Return the [X, Y] coordinate for the center point of the cell that contains the specified text.  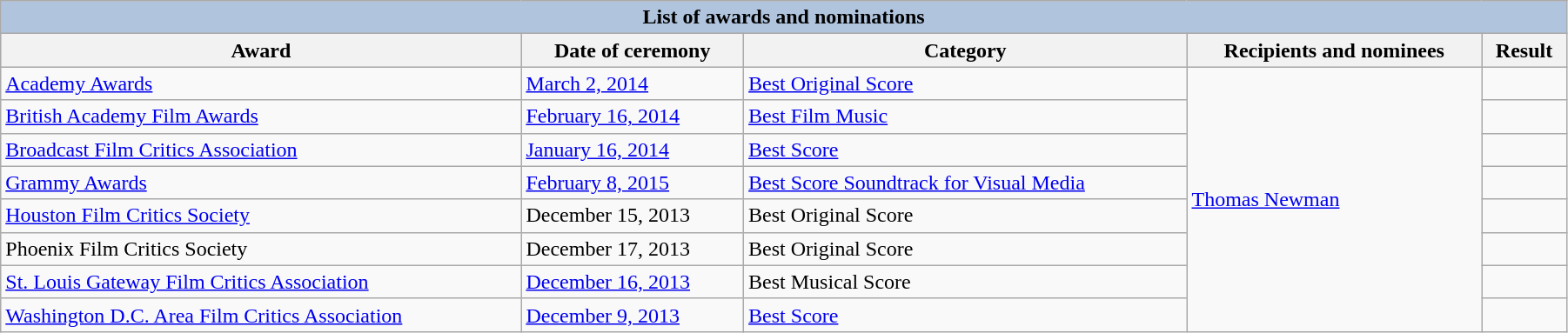
Recipients and nominees [1335, 50]
December 16, 2013 [633, 282]
Broadcast Film Critics Association [261, 150]
British Academy Film Awards [261, 117]
Category [966, 50]
December 15, 2013 [633, 216]
Date of ceremony [633, 50]
Award [261, 50]
December 9, 2013 [633, 315]
Phoenix Film Critics Society [261, 249]
Result [1524, 50]
Best Film Music [966, 117]
March 2, 2014 [633, 83]
Houston Film Critics Society [261, 216]
Grammy Awards [261, 183]
January 16, 2014 [633, 150]
December 17, 2013 [633, 249]
St. Louis Gateway Film Critics Association [261, 282]
Best Score Soundtrack for Visual Media [966, 183]
Best Musical Score [966, 282]
February 8, 2015 [633, 183]
Washington D.C. Area Film Critics Association [261, 315]
List of awards and nominations [784, 17]
February 16, 2014 [633, 117]
Thomas Newman [1335, 199]
Academy Awards [261, 83]
